Provide the [x, y] coordinate of the cell's center where the given text is located.  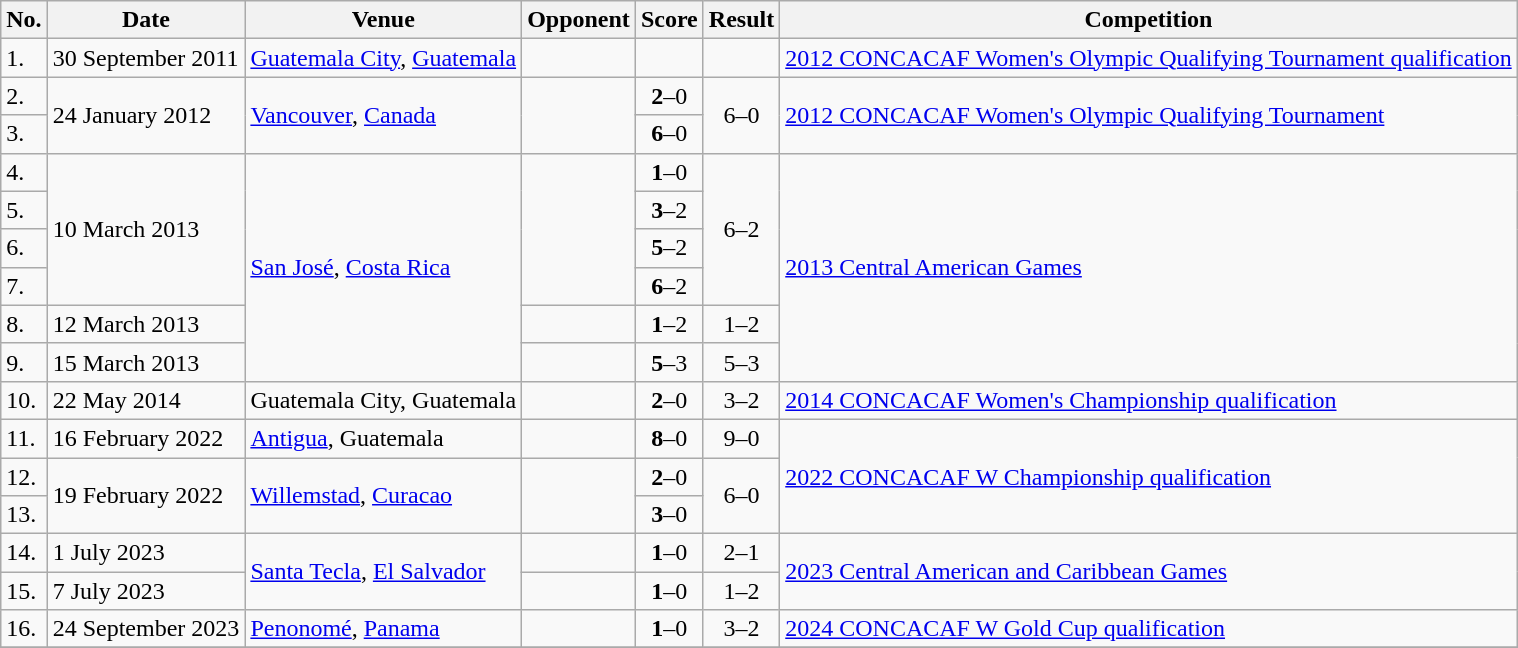
13. [24, 515]
9–0 [741, 438]
Willemstad, Curacao [384, 496]
3–0 [669, 515]
San José, Costa Rica [384, 267]
Vancouver, Canada [384, 115]
19 February 2022 [146, 496]
1. [24, 58]
8–0 [669, 438]
Penonomé, Panama [384, 629]
11. [24, 438]
1 July 2023 [146, 553]
2022 CONCACAF W Championship qualification [1148, 476]
Antigua, Guatemala [384, 438]
2012 CONCACAF Women's Olympic Qualifying Tournament [1148, 115]
2012 CONCACAF Women's Olympic Qualifying Tournament qualification [1148, 58]
3. [24, 134]
24 January 2012 [146, 115]
2013 Central American Games [1148, 267]
No. [24, 20]
Opponent [579, 20]
16. [24, 629]
12. [24, 477]
7 July 2023 [146, 591]
14. [24, 553]
Santa Tecla, El Salvador [384, 572]
10. [24, 400]
5. [24, 210]
6. [24, 248]
12 March 2013 [146, 324]
2. [24, 96]
22 May 2014 [146, 400]
30 September 2011 [146, 58]
2024 CONCACAF W Gold Cup qualification [1148, 629]
4. [24, 172]
7. [24, 286]
2023 Central American and Caribbean Games [1148, 572]
Result [741, 20]
2014 CONCACAF Women's Championship qualification [1148, 400]
15 March 2013 [146, 362]
5–2 [669, 248]
16 February 2022 [146, 438]
8. [24, 324]
Competition [1148, 20]
10 March 2013 [146, 229]
9. [24, 362]
Score [669, 20]
Venue [384, 20]
24 September 2023 [146, 629]
Date [146, 20]
15. [24, 591]
2–1 [741, 553]
